Determine the [x, y] coordinate at the center of the cell enclosing the given text.  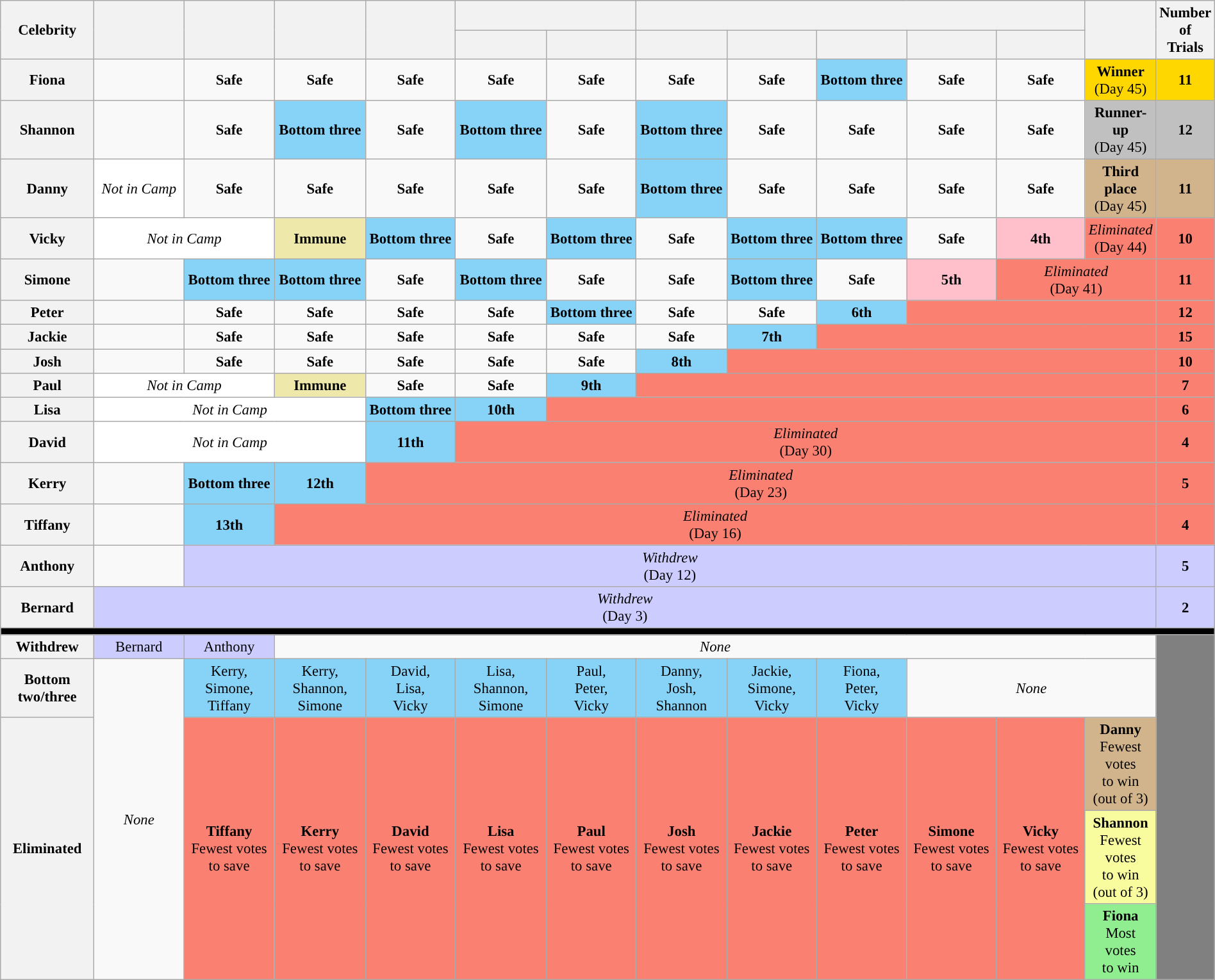
13th [229, 525]
Eliminated(Day 23) [760, 483]
SimoneFewest votes to save [952, 849]
Fiona [47, 81]
Danny,Josh,Shannon [682, 689]
Eliminated [47, 849]
4th [1041, 238]
6 [1186, 409]
Vicky [47, 238]
Peter [47, 313]
9th [591, 385]
Withdrew(Day 3) [625, 607]
PeterFewest votes to save [862, 849]
David,Lisa,Vicky [410, 689]
Josh [47, 361]
LisaFewest votes to save [500, 849]
Runner-up(Day 45) [1120, 130]
JoshFewest votes to save [682, 849]
Eliminated(Day 16) [715, 525]
Kerry,Simone,Tiffany [229, 689]
5th [952, 281]
Third place(Day 45) [1120, 189]
Kerry [47, 483]
Paul,Peter,Vicky [591, 689]
Lisa [47, 409]
Withdrew [47, 647]
DannyFewest votes to win(out of 3) [1120, 764]
10th [500, 409]
11th [410, 442]
Lisa,Shannon,Simone [500, 689]
Eliminated(Day 41) [1077, 281]
ShannonFewest votes to win (out of 3) [1120, 858]
Jackie [47, 337]
DavidFewest votes to save [410, 849]
FionaMost votes to win [1120, 942]
12th [320, 483]
7 [1186, 385]
KerryFewest votes to save [320, 849]
Withdrew(Day 12) [670, 566]
Fiona,Peter,Vicky [862, 689]
2 [1186, 607]
Eliminated(Day 30) [805, 442]
Paul [47, 385]
JackieFewest votes to save [772, 849]
Danny [47, 189]
Shannon [47, 130]
Jackie,Simone,Vicky [772, 689]
8th [682, 361]
Winner(Day 45) [1120, 81]
Celebrity [47, 30]
Bottom two/three [47, 689]
Number of Trials [1186, 30]
VickyFewest votes to save [1041, 849]
Eliminated(Day 44) [1120, 238]
6th [862, 313]
15 [1186, 337]
Kerry,Shannon,Simone [320, 689]
David [47, 442]
Tiffany [47, 525]
7th [772, 337]
Simone [47, 281]
TiffanyFewest votes to save [229, 849]
PaulFewest votes to save [591, 849]
